Return [X, Y] of the center of cell containing provided text 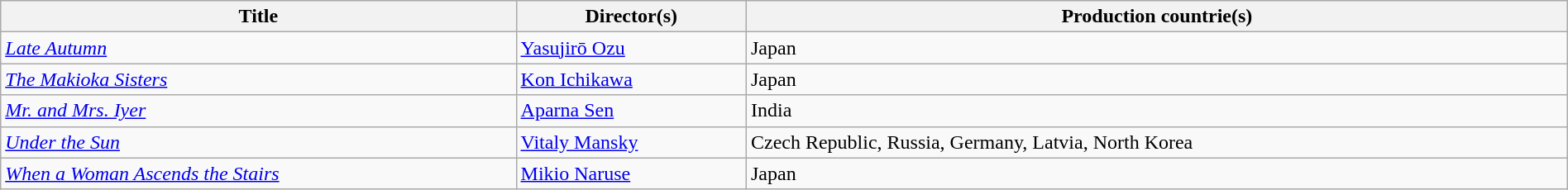
Title [258, 17]
When a Woman Ascends the Stairs [258, 173]
Mr. and Mrs. Iyer [258, 111]
Vitaly Mansky [631, 142]
Kon Ichikawa [631, 79]
Late Autumn [258, 48]
India [1156, 111]
Czech Republic, Russia, Germany, Latvia, North Korea [1156, 142]
Under the Sun [258, 142]
Yasujirō Ozu [631, 48]
Director(s) [631, 17]
Mikio Naruse [631, 173]
Production countrie(s) [1156, 17]
Aparna Sen [631, 111]
The Makioka Sisters [258, 79]
